Return (X, Y) of the center of cell containing provided text 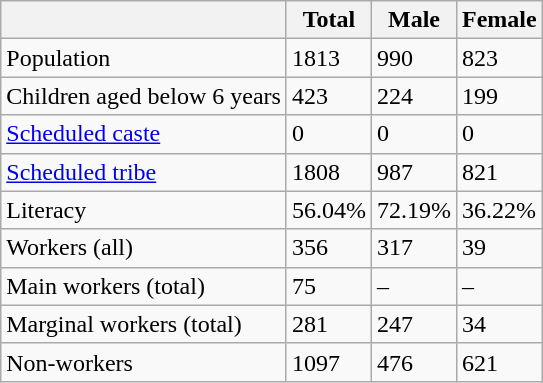
Scheduled tribe (144, 172)
Total (328, 20)
Main workers (total) (144, 286)
423 (328, 96)
621 (500, 362)
56.04% (328, 210)
Non-workers (144, 362)
317 (414, 248)
Population (144, 58)
72.19% (414, 210)
281 (328, 324)
34 (500, 324)
36.22% (500, 210)
823 (500, 58)
476 (414, 362)
199 (500, 96)
1808 (328, 172)
Male (414, 20)
Workers (all) (144, 248)
Literacy (144, 210)
Scheduled caste (144, 134)
821 (500, 172)
247 (414, 324)
987 (414, 172)
Marginal workers (total) (144, 324)
Female (500, 20)
224 (414, 96)
1097 (328, 362)
990 (414, 58)
1813 (328, 58)
75 (328, 286)
Children aged below 6 years (144, 96)
356 (328, 248)
39 (500, 248)
